Pinpoint the cell where the given text exists, returning its (x, y) midpoint coordinate. 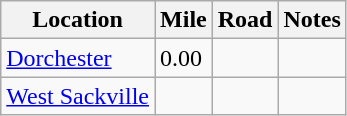
Mile (184, 20)
West Sackville (78, 96)
Dorchester (78, 58)
Road (245, 20)
0.00 (184, 58)
Location (78, 20)
Notes (312, 20)
